Identify which cell holds the provided text, then report its [X, Y] central coordinate. 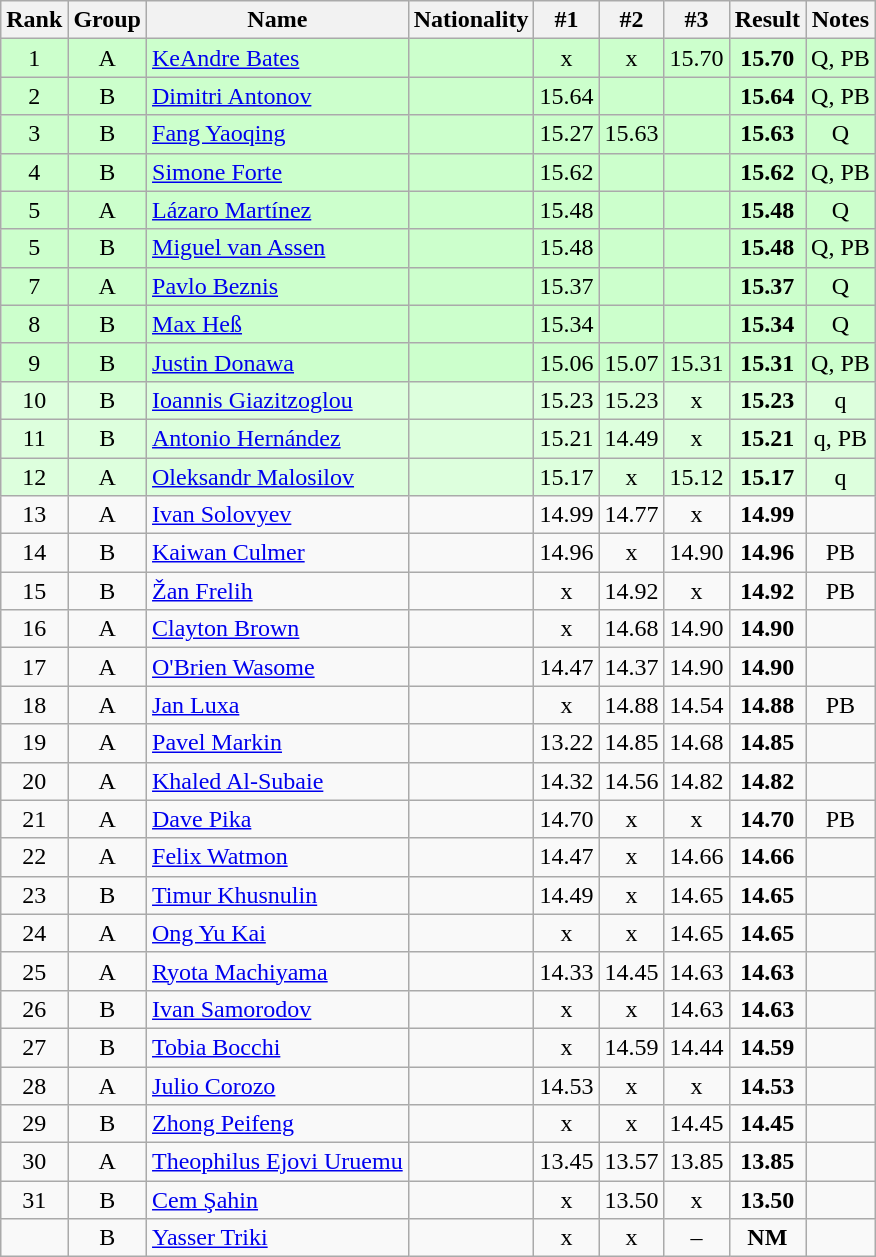
8 [34, 324]
Ryota Machiyama [278, 971]
Notes [841, 20]
29 [34, 1124]
Result [767, 20]
17 [34, 667]
Žan Frelih [278, 591]
Yasser Triki [278, 1238]
Kaiwan Culmer [278, 553]
Tobia Bocchi [278, 1047]
#1 [566, 20]
13.45 [566, 1162]
13.22 [566, 743]
#2 [632, 20]
Rank [34, 20]
Pavel Markin [278, 743]
27 [34, 1047]
Theophilus Ejovi Uruemu [278, 1162]
30 [34, 1162]
Max Heß [278, 324]
Nationality [471, 20]
14.77 [632, 515]
Khaled Al-Subaie [278, 781]
O'Brien Wasome [278, 667]
Dimitri Antonov [278, 96]
21 [34, 819]
q, PB [841, 438]
14.37 [632, 667]
Clayton Brown [278, 629]
12 [34, 477]
14.32 [566, 781]
28 [34, 1085]
Antonio Hernández [278, 438]
31 [34, 1200]
9 [34, 362]
11 [34, 438]
– [696, 1238]
Dave Pika [278, 819]
14.56 [632, 781]
15.07 [632, 362]
4 [34, 172]
KeAndre Bates [278, 58]
19 [34, 743]
Felix Watmon [278, 857]
#3 [696, 20]
Julio Corozo [278, 1085]
18 [34, 705]
Pavlo Beznis [278, 286]
Group [108, 20]
13.57 [632, 1162]
22 [34, 857]
Simone Forte [278, 172]
7 [34, 286]
15 [34, 591]
13 [34, 515]
Jan Luxa [278, 705]
Oleksandr Malosilov [278, 477]
15.12 [696, 477]
Miguel van Assen [278, 248]
Ioannis Giazitzoglou [278, 400]
25 [34, 971]
Name [278, 20]
20 [34, 781]
NM [767, 1238]
Ong Yu Kai [278, 933]
Ivan Samorodov [278, 1009]
2 [34, 96]
10 [34, 400]
26 [34, 1009]
14.44 [696, 1047]
15.27 [566, 134]
Ivan Solovyev [278, 515]
24 [34, 933]
14.54 [696, 705]
23 [34, 895]
14.33 [566, 971]
14 [34, 553]
15.06 [566, 362]
Lázaro Martínez [278, 210]
3 [34, 134]
Zhong Peifeng [278, 1124]
Justin Donawa [278, 362]
Timur Khusnulin [278, 895]
16 [34, 629]
1 [34, 58]
Fang Yaoqing [278, 134]
Cem Şahin [278, 1200]
